Scan for the cell matching the given text and deliver its (x, y) coordinate at center. 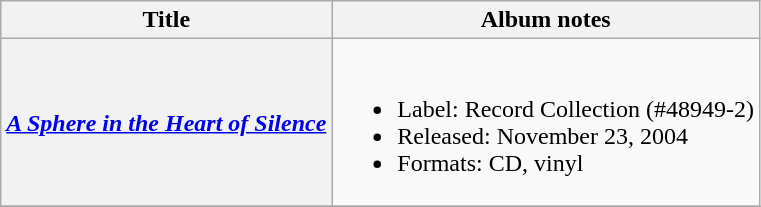
Title (166, 20)
Album notes (546, 20)
A Sphere in the Heart of Silence (166, 122)
Label: Record Collection (#48949-2)Released: November 23, 2004Formats: CD, vinyl (546, 122)
